Search for the cell housing the specified text and yield its [X, Y] center coordinate. 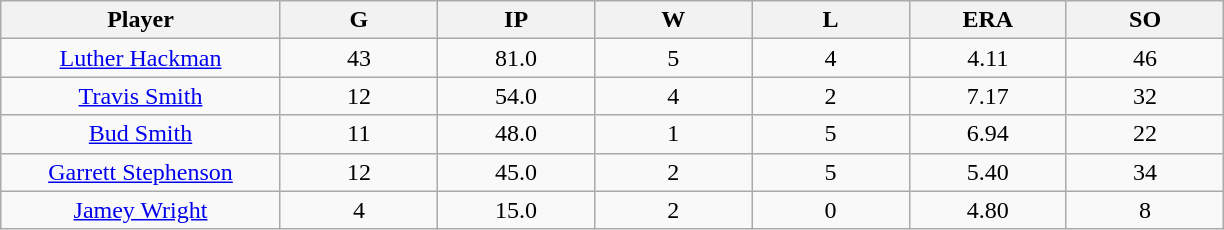
Player [141, 20]
Bud Smith [141, 134]
34 [1144, 172]
SO [1144, 20]
6.94 [988, 134]
4.80 [988, 210]
46 [1144, 58]
Garrett Stephenson [141, 172]
G [358, 20]
W [674, 20]
15.0 [516, 210]
Jamey Wright [141, 210]
45.0 [516, 172]
54.0 [516, 96]
11 [358, 134]
8 [1144, 210]
5.40 [988, 172]
0 [830, 210]
IP [516, 20]
Luther Hackman [141, 58]
7.17 [988, 96]
4.11 [988, 58]
81.0 [516, 58]
32 [1144, 96]
22 [1144, 134]
43 [358, 58]
ERA [988, 20]
Travis Smith [141, 96]
L [830, 20]
1 [674, 134]
48.0 [516, 134]
